Capture the cell that displays the provided text and extract its [X, Y] central coordinate. 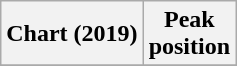
Chart (2019) [72, 34]
Peakposition [189, 34]
